Scan for the cell matching the given text and deliver its [X, Y] coordinate at center. 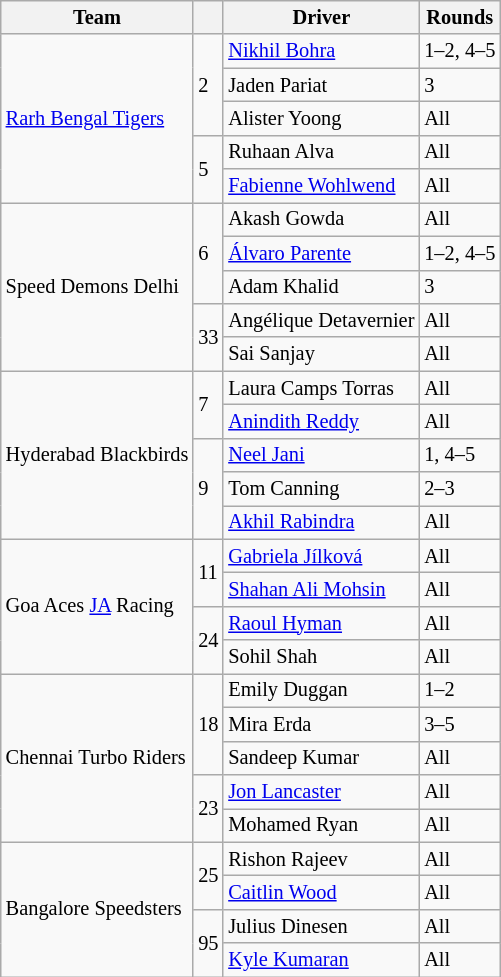
Goa Aces JA Racing [98, 606]
33 [208, 336]
Gabriela Jílková [321, 556]
Ruhaan Alva [321, 152]
Team [98, 17]
Adam Khalid [321, 287]
Akash Gowda [321, 219]
Caitlin Wood [321, 892]
Neel Jani [321, 455]
6 [208, 252]
25 [208, 876]
24 [208, 640]
1, 4–5 [460, 455]
7 [208, 404]
2 [208, 84]
5 [208, 168]
Sohil Shah [321, 657]
2–3 [460, 489]
Emily Duggan [321, 690]
Laura Camps Torras [321, 388]
18 [208, 724]
9 [208, 488]
11 [208, 572]
Nikhil Bohra [321, 51]
Mohamed Ryan [321, 825]
Rounds [460, 17]
Angélique Detavernier [321, 320]
Bangalore Speedsters [98, 910]
Sai Sanjay [321, 354]
Rarh Bengal Tigers [98, 118]
Mira Erda [321, 724]
Sandeep Kumar [321, 758]
Rishon Rajeev [321, 859]
Álvaro Parente [321, 253]
Anindith Reddy [321, 421]
3–5 [460, 724]
Hyderabad Blackbirds [98, 455]
Kyle Kumaran [321, 960]
Julius Dinesen [321, 926]
Shahan Ali Mohsin [321, 589]
Chennai Turbo Riders [98, 757]
Fabienne Wohlwend [321, 186]
Alister Yoong [321, 118]
Raoul Hyman [321, 623]
Jon Lancaster [321, 791]
95 [208, 942]
1–2 [460, 690]
Jaden Pariat [321, 85]
Speed Demons Delhi [98, 286]
Tom Canning [321, 489]
Driver [321, 17]
Akhil Rabindra [321, 522]
23 [208, 808]
